Identify which cell holds the provided text, then report its (X, Y) central coordinate. 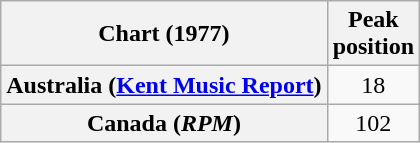
Canada (RPM) (164, 123)
Australia (Kent Music Report) (164, 85)
102 (373, 123)
18 (373, 85)
Peakposition (373, 34)
Chart (1977) (164, 34)
